Locate the cell with the specified text and output its [x, y] center coordinate. 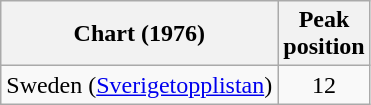
12 [324, 85]
Peakposition [324, 34]
Chart (1976) [140, 34]
Sweden (Sverigetopplistan) [140, 85]
